Return [x, y] of the center of cell containing provided text 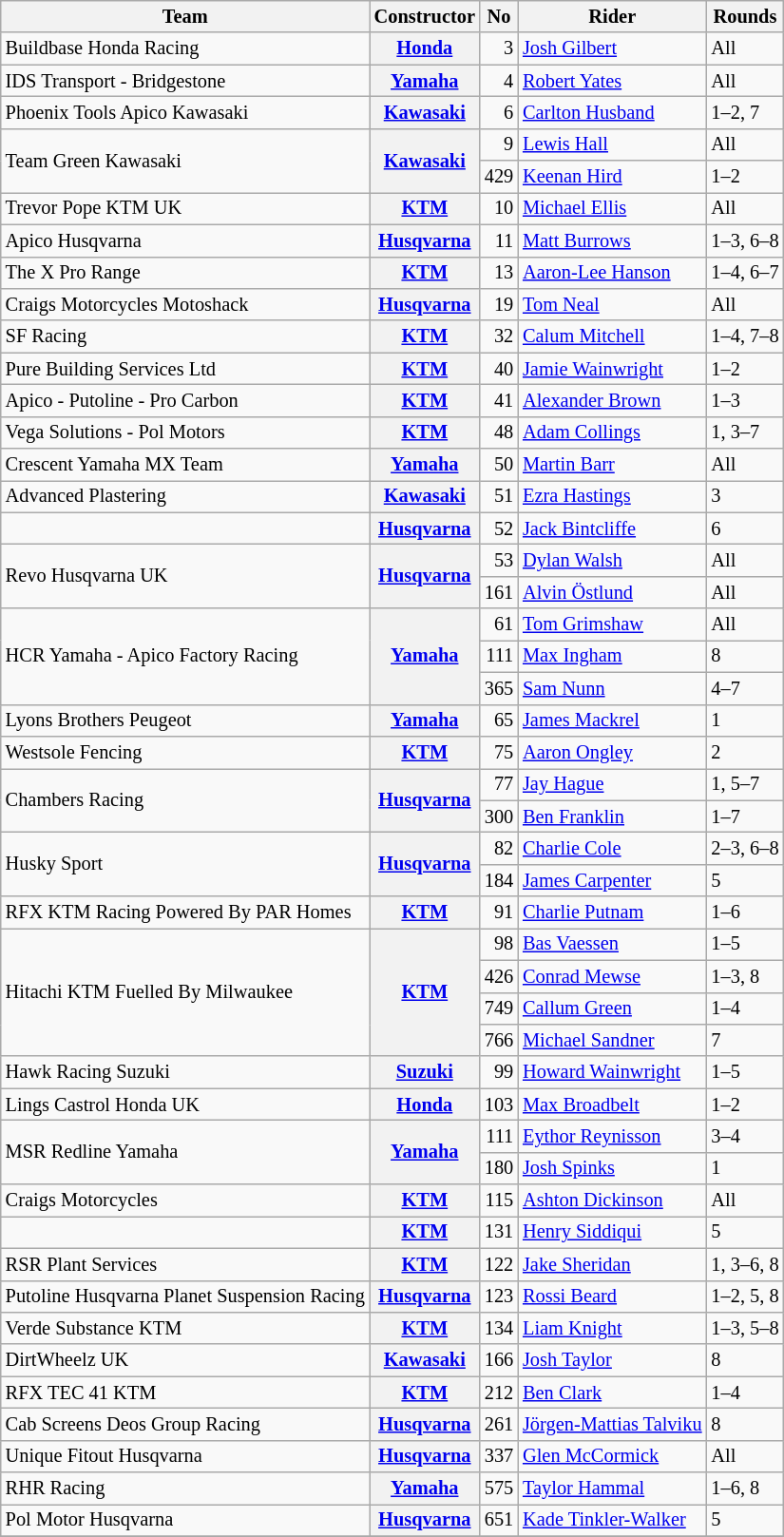
Ashton Dickinson [612, 1201]
9 [499, 144]
Tom Grimshaw [612, 624]
166 [499, 1360]
48 [499, 432]
Suzuki [425, 1072]
Josh Spinks [612, 1168]
3–4 [745, 1136]
Aaron-Lee Hanson [612, 273]
Michael Sandner [612, 1040]
Advanced Plastering [185, 496]
Adam Collings [612, 432]
161 [499, 592]
Craigs Motorcycles [185, 1201]
Taylor Hammal [612, 1489]
Max Ingham [612, 656]
RSR Plant Services [185, 1264]
1–3, 5–8 [745, 1328]
Unique Fitout Husqvarna [185, 1456]
32 [499, 336]
No [499, 16]
Tom Neal [612, 304]
52 [499, 528]
2–3, 6–8 [745, 848]
Westsole Fencing [185, 752]
Bas Vaessen [612, 944]
Team Green Kawasaki [185, 160]
Conrad Mewse [612, 976]
50 [499, 465]
Charlie Cole [612, 848]
Eythor Reynisson [612, 1136]
651 [499, 1520]
RFX KTM Racing Powered By PAR Homes [185, 913]
99 [499, 1072]
Ben Franklin [612, 817]
Trevor Pope KTM UK [185, 208]
61 [499, 624]
Michael Ellis [612, 208]
RFX TEC 41 KTM [185, 1393]
Dylan Walsh [612, 560]
7 [745, 1040]
James Mackrel [612, 720]
Glen McCormick [612, 1456]
429 [499, 177]
Callum Green [612, 1009]
Calum Mitchell [612, 336]
Vega Solutions - Pol Motors [185, 432]
2 [745, 752]
Jake Sheridan [612, 1264]
Keenan Hird [612, 177]
Charlie Putnam [612, 913]
115 [499, 1201]
Crescent Yamaha MX Team [185, 465]
77 [499, 784]
Team [185, 16]
40 [499, 369]
James Carpenter [612, 880]
IDS Transport - Bridgestone [185, 81]
Chambers Racing [185, 800]
Josh Taylor [612, 1360]
Husky Sport [185, 863]
Lyons Brothers Peugeot [185, 720]
4 [499, 81]
Apico - Putoline - Pro Carbon [185, 400]
Jamie Wainwright [612, 369]
10 [499, 208]
1–6, 8 [745, 1489]
1–4, 6–7 [745, 273]
103 [499, 1105]
261 [499, 1424]
Phoenix Tools Apico Kawasaki [185, 112]
11 [499, 240]
Hawk Racing Suzuki [185, 1072]
Ezra Hastings [612, 496]
Apico Husqvarna [185, 240]
365 [499, 688]
1–3 [745, 400]
Lings Castrol Honda UK [185, 1105]
Jay Hague [612, 784]
122 [499, 1264]
1–6 [745, 913]
Sam Nunn [612, 688]
749 [499, 1009]
41 [499, 400]
134 [499, 1328]
DirtWheelz UK [185, 1360]
Verde Substance KTM [185, 1328]
HCR Yamaha - Apico Factory Racing [185, 656]
Matt Burrows [612, 240]
51 [499, 496]
Jörgen-Mattias Talviku [612, 1424]
123 [499, 1297]
Pure Building Services Ltd [185, 369]
Josh Gilbert [612, 48]
Ben Clark [612, 1393]
Pol Motor Husqvarna [185, 1520]
4–7 [745, 688]
Carlton Husband [612, 112]
1–2, 7 [745, 112]
1, 5–7 [745, 784]
Max Broadbelt [612, 1105]
Robert Yates [612, 81]
RHR Racing [185, 1489]
Alexander Brown [612, 400]
1–2, 5, 8 [745, 1297]
82 [499, 848]
1–4, 7–8 [745, 336]
13 [499, 273]
337 [499, 1456]
1–3, 6–8 [745, 240]
Putoline Husqvarna Planet Suspension Racing [185, 1297]
1–3, 8 [745, 976]
Cab Screens Deos Group Racing [185, 1424]
Howard Wainwright [612, 1072]
Lewis Hall [612, 144]
MSR Redline Yamaha [185, 1152]
19 [499, 304]
The X Pro Range [185, 273]
300 [499, 817]
184 [499, 880]
53 [499, 560]
Liam Knight [612, 1328]
Henry Siddiqui [612, 1232]
65 [499, 720]
Buildbase Honda Racing [185, 48]
1, 3–7 [745, 432]
Revo Husqvarna UK [185, 576]
91 [499, 913]
Rossi Beard [612, 1297]
212 [499, 1393]
Aaron Ongley [612, 752]
Rider [612, 16]
Hitachi KTM Fuelled By Milwaukee [185, 992]
Alvin Östlund [612, 592]
575 [499, 1489]
Kade Tinkler-Walker [612, 1520]
766 [499, 1040]
180 [499, 1168]
Jack Bintcliffe [612, 528]
SF Racing [185, 336]
75 [499, 752]
426 [499, 976]
131 [499, 1232]
Martin Barr [612, 465]
Craigs Motorcycles Motoshack [185, 304]
1–7 [745, 817]
Rounds [745, 16]
Constructor [425, 16]
98 [499, 944]
1, 3–6, 8 [745, 1264]
